Locate the cell with the specified text and output its [x, y] center coordinate. 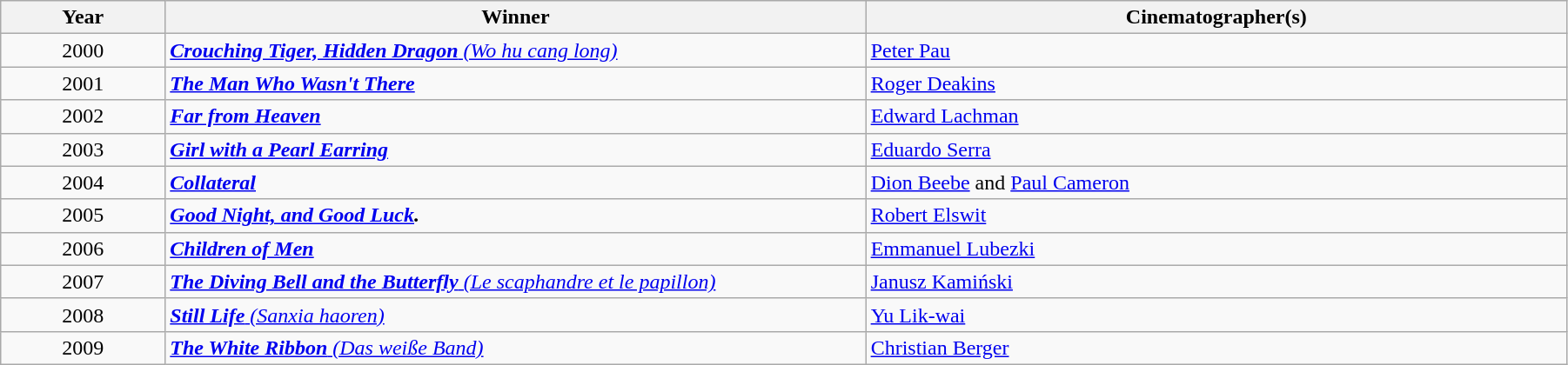
Roger Deakins [1216, 83]
Crouching Tiger, Hidden Dragon (Wo hu cang long) [515, 50]
Cinematographer(s) [1216, 17]
Peter Pau [1216, 50]
Yu Lik-wai [1216, 315]
2001 [84, 83]
2009 [84, 348]
2005 [84, 216]
Far from Heaven [515, 116]
2004 [84, 182]
The White Ribbon (Das weiße Band) [515, 348]
Girl with a Pearl Earring [515, 149]
Dion Beebe and Paul Cameron [1216, 182]
2002 [84, 116]
Year [84, 17]
2007 [84, 282]
Janusz Kamiński [1216, 282]
Good Night, and Good Luck. [515, 216]
The Man Who Wasn't There [515, 83]
2000 [84, 50]
The Diving Bell and the Butterfly (Le scaphandre et le papillon) [515, 282]
Still Life (Sanxia haoren) [515, 315]
Winner [515, 17]
Edward Lachman [1216, 116]
Children of Men [515, 249]
2006 [84, 249]
Christian Berger [1216, 348]
Robert Elswit [1216, 216]
Emmanuel Lubezki [1216, 249]
2003 [84, 149]
Collateral [515, 182]
2008 [84, 315]
Eduardo Serra [1216, 149]
